Pinpoint the cell where the given text exists, returning its (x, y) midpoint coordinate. 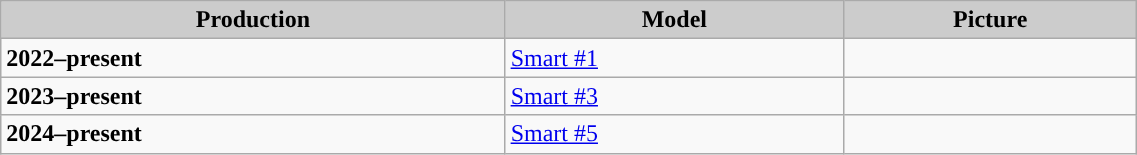
2022–present (253, 58)
Smart #5 (674, 134)
Model (674, 20)
Production (253, 20)
2024–present (253, 134)
Smart #3 (674, 96)
Picture (990, 20)
2023–present (253, 96)
Smart #1 (674, 58)
